Scan for the cell matching the given text and deliver its (X, Y) coordinate at center. 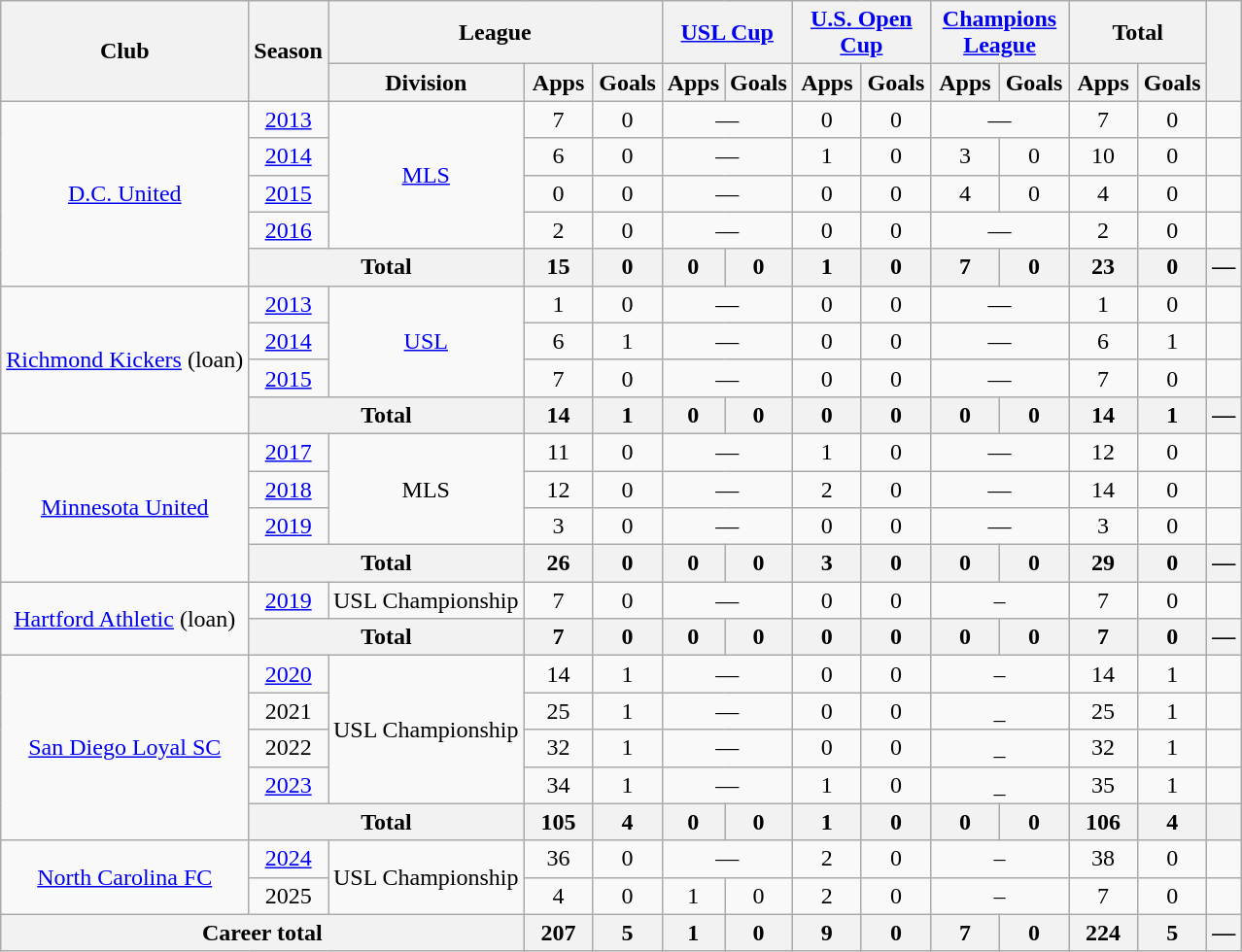
Hartford Athletic (loan) (124, 619)
2016 (289, 230)
Career total (262, 933)
2018 (289, 489)
35 (1104, 785)
26 (558, 563)
Champions League (999, 33)
2023 (289, 785)
207 (558, 933)
36 (558, 859)
League (496, 33)
106 (1104, 822)
Division (427, 83)
2025 (289, 896)
2022 (289, 748)
2021 (289, 711)
9 (826, 933)
Club (124, 51)
D.C. United (124, 193)
105 (558, 822)
38 (1104, 859)
Minnesota United (124, 507)
2024 (289, 859)
2017 (289, 452)
U.S. Open Cup (861, 33)
Richmond Kickers (loan) (124, 359)
North Carolina FC (124, 877)
USL Cup (727, 33)
2020 (289, 674)
29 (1104, 563)
34 (558, 785)
15 (558, 267)
USL (427, 341)
Season (289, 51)
San Diego Loyal SC (124, 748)
11 (558, 452)
23 (1104, 267)
10 (1104, 156)
224 (1104, 933)
